Capture the cell that displays the provided text and extract its [X, Y] central coordinate. 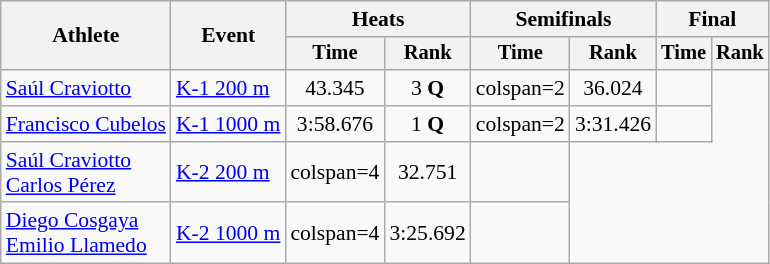
K-1 200 m [228, 88]
3:25.692 [427, 234]
Francisco Cubelos [86, 124]
3 Q [427, 88]
Final [712, 19]
Semifinals [564, 19]
32.751 [427, 172]
Saúl Craviotto [86, 88]
K-2 1000 m [228, 234]
3:31.426 [613, 124]
3:58.676 [334, 124]
K-1 1000 m [228, 124]
Event [228, 36]
Athlete [86, 36]
Heats [378, 19]
43.345 [334, 88]
Diego CosgayaEmilio Llamedo [86, 234]
1 Q [427, 124]
K-2 200 m [228, 172]
Saúl CraviottoCarlos Pérez [86, 172]
36.024 [613, 88]
